Scan for the cell matching the given text and deliver its (X, Y) coordinate at center. 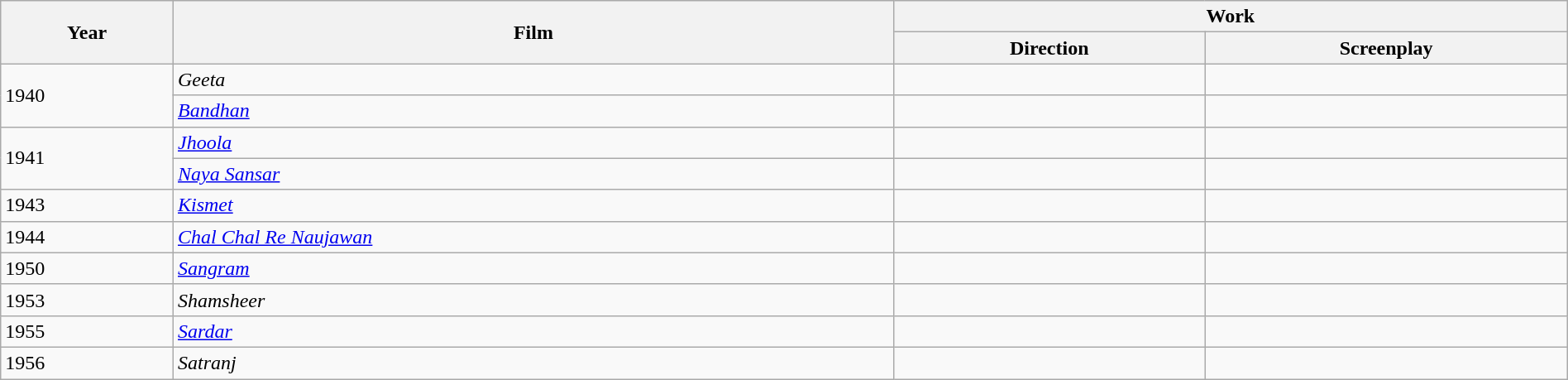
1944 (88, 237)
Kismet (533, 205)
Screenplay (1386, 48)
Sangram (533, 268)
1955 (88, 331)
Naya Sansar (533, 174)
Work (1231, 17)
Jhoola (533, 142)
Geeta (533, 79)
Chal Chal Re Naujawan (533, 237)
1950 (88, 268)
Year (88, 32)
1956 (88, 363)
Film (533, 32)
1940 (88, 95)
Satranj (533, 363)
Sardar (533, 331)
Direction (1049, 48)
1943 (88, 205)
Bandhan (533, 111)
1953 (88, 300)
Shamsheer (533, 300)
1941 (88, 158)
